Scan for the cell matching the given text and deliver its [X, Y] coordinate at center. 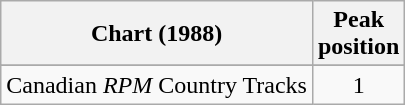
1 [358, 85]
Peakposition [358, 34]
Canadian RPM Country Tracks [157, 85]
Chart (1988) [157, 34]
